Detect which cell encompasses the target text, then output its [x, y] center coordinate. 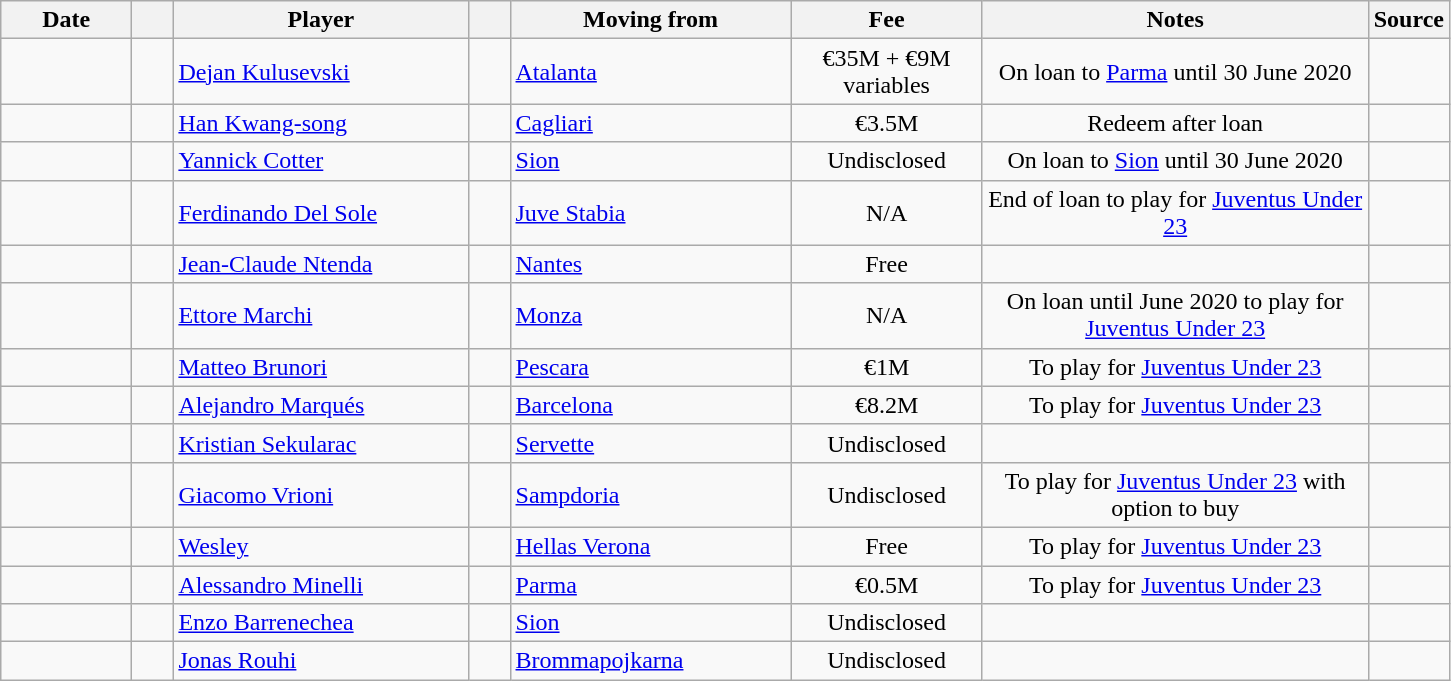
Jean-Claude Ntenda [321, 264]
Barcelona [650, 405]
Atalanta [650, 72]
Alejandro Marqués [321, 405]
Enzo Barrenechea [321, 623]
€8.2M [886, 405]
Alessandro Minelli [321, 585]
Parma [650, 585]
€35M + €9M variables [886, 72]
€0.5M [886, 585]
Moving from [650, 20]
Matteo Brunori [321, 367]
On loan to Parma until 30 June 2020 [1175, 72]
Brommapojkarna [650, 661]
Giacomo Vrioni [321, 494]
€1M [886, 367]
Kristian Sekularac [321, 443]
€3.5M [886, 123]
To play for Juventus Under 23 with option to buy [1175, 494]
Pescara [650, 367]
Sampdoria [650, 494]
Notes [1175, 20]
Yannick Cotter [321, 161]
Wesley [321, 546]
Ferdinando Del Sole [321, 212]
Fee [886, 20]
Dejan Kulusevski [321, 72]
Monza [650, 316]
Source [1408, 20]
Jonas Rouhi [321, 661]
Cagliari [650, 123]
On loan to Sion until 30 June 2020 [1175, 161]
Han Kwang-song [321, 123]
On loan until June 2020 to play for Juventus Under 23 [1175, 316]
Player [321, 20]
Date [66, 20]
Hellas Verona [650, 546]
Juve Stabia [650, 212]
Ettore Marchi [321, 316]
Nantes [650, 264]
End of loan to play for Juventus Under 23 [1175, 212]
Servette [650, 443]
Redeem after loan [1175, 123]
